Identify which cell holds the provided text, then report its (X, Y) central coordinate. 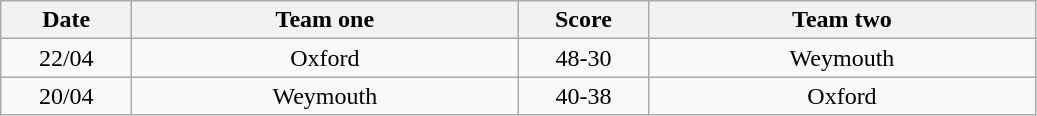
22/04 (66, 58)
Team two (842, 20)
Date (66, 20)
20/04 (66, 96)
48-30 (584, 58)
40-38 (584, 96)
Team one (325, 20)
Score (584, 20)
